Search for the cell housing the specified text and yield its [x, y] center coordinate. 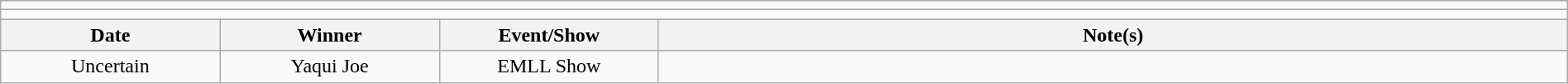
Yaqui Joe [329, 67]
Note(s) [1113, 35]
Winner [329, 35]
EMLL Show [549, 67]
Date [111, 35]
Uncertain [111, 67]
Event/Show [549, 35]
